Return [x, y] of the center of cell containing provided text 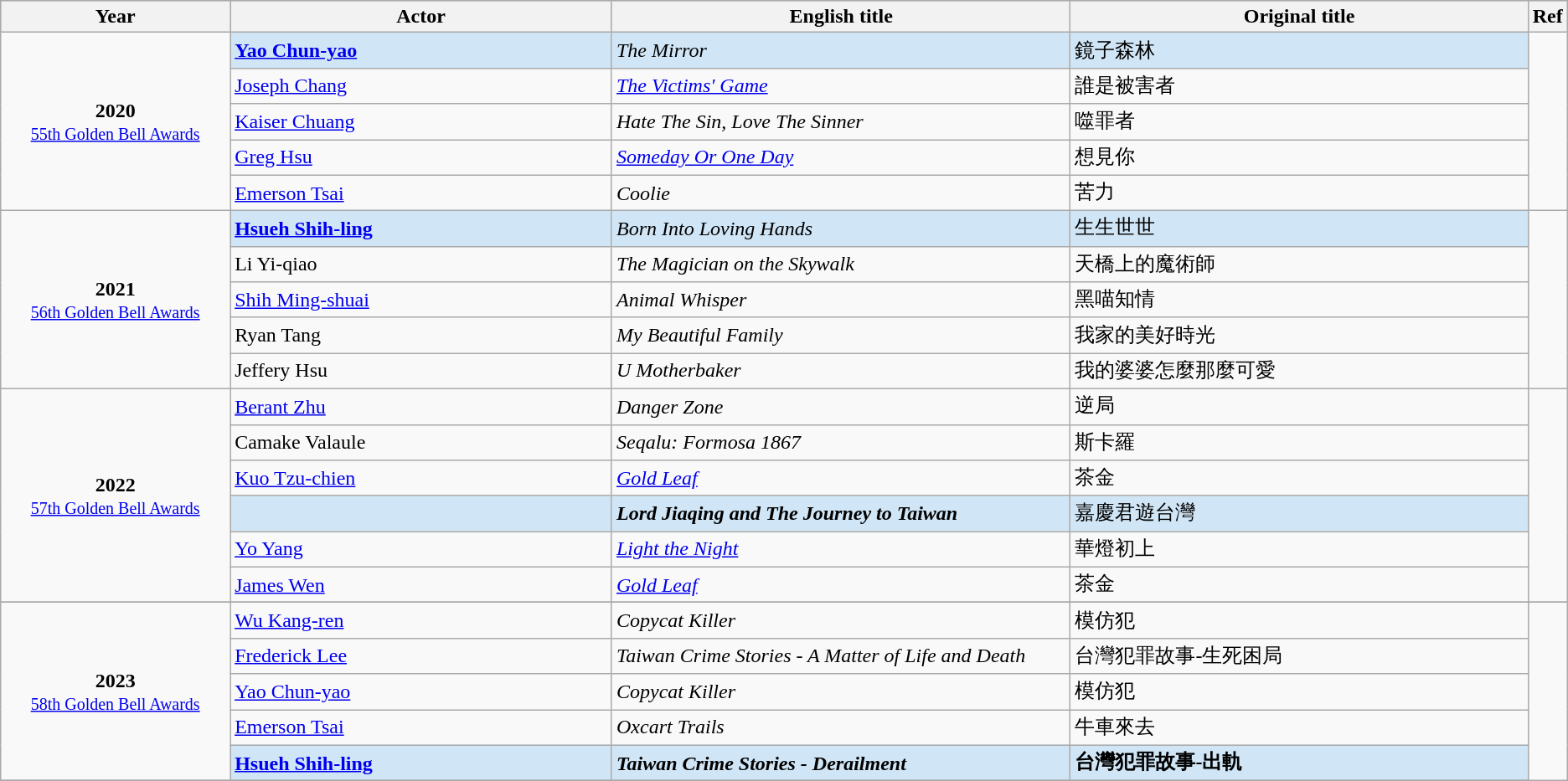
牛車來去 [1299, 728]
台灣犯罪故事-生死困局 [1299, 656]
Joseph Chang [421, 85]
Shih Ming-shuai [421, 300]
English title [841, 17]
The Mirror [841, 50]
Light the Night [841, 549]
Berant Zhu [421, 407]
Kaiser Chuang [421, 122]
鏡子森林 [1299, 50]
生生世世 [1299, 229]
台灣犯罪故事-出軌 [1299, 763]
U Motherbaker [841, 372]
Li Yi-qiao [421, 265]
我家的美好時光 [1299, 335]
苦力 [1299, 193]
Camake Valaule [421, 442]
斯卡羅 [1299, 442]
黑喵知情 [1299, 300]
James Wen [421, 584]
Kuo Tzu-chien [421, 479]
我的婆婆怎麼那麼可愛 [1299, 372]
2022 57th Golden Bell Awards [116, 496]
Seqalu: Formosa 1867 [841, 442]
Jeffery Hsu [421, 372]
Taiwan Crime Stories - Derailment [841, 763]
天橋上的魔術師 [1299, 265]
Oxcart Trails [841, 728]
Greg Hsu [421, 157]
逆局 [1299, 407]
Lord Jiaqing and The Journey to Taiwan [841, 514]
Wu Kang-ren [421, 621]
Taiwan Crime Stories - A Matter of Life and Death [841, 656]
想見你 [1299, 157]
The Magician on the Skywalk [841, 265]
Original title [1299, 17]
Coolie [841, 193]
Born Into Loving Hands [841, 229]
嘉慶君遊台灣 [1299, 514]
誰是被害者 [1299, 85]
噬罪者 [1299, 122]
Hate The Sin, Love The Sinner [841, 122]
2020 55th Golden Bell Awards [116, 122]
2023 58th Golden Bell Awards [116, 691]
Someday Or One Day [841, 157]
華燈初上 [1299, 549]
Ref [1548, 17]
Actor [421, 17]
My Beautiful Family [841, 335]
Frederick Lee [421, 656]
Danger Zone [841, 407]
Year [116, 17]
Yo Yang [421, 549]
The Victims' Game [841, 85]
Animal Whisper [841, 300]
Ryan Tang [421, 335]
2021 56th Golden Bell Awards [116, 300]
